Scan for the cell matching the given text and deliver its [x, y] coordinate at center. 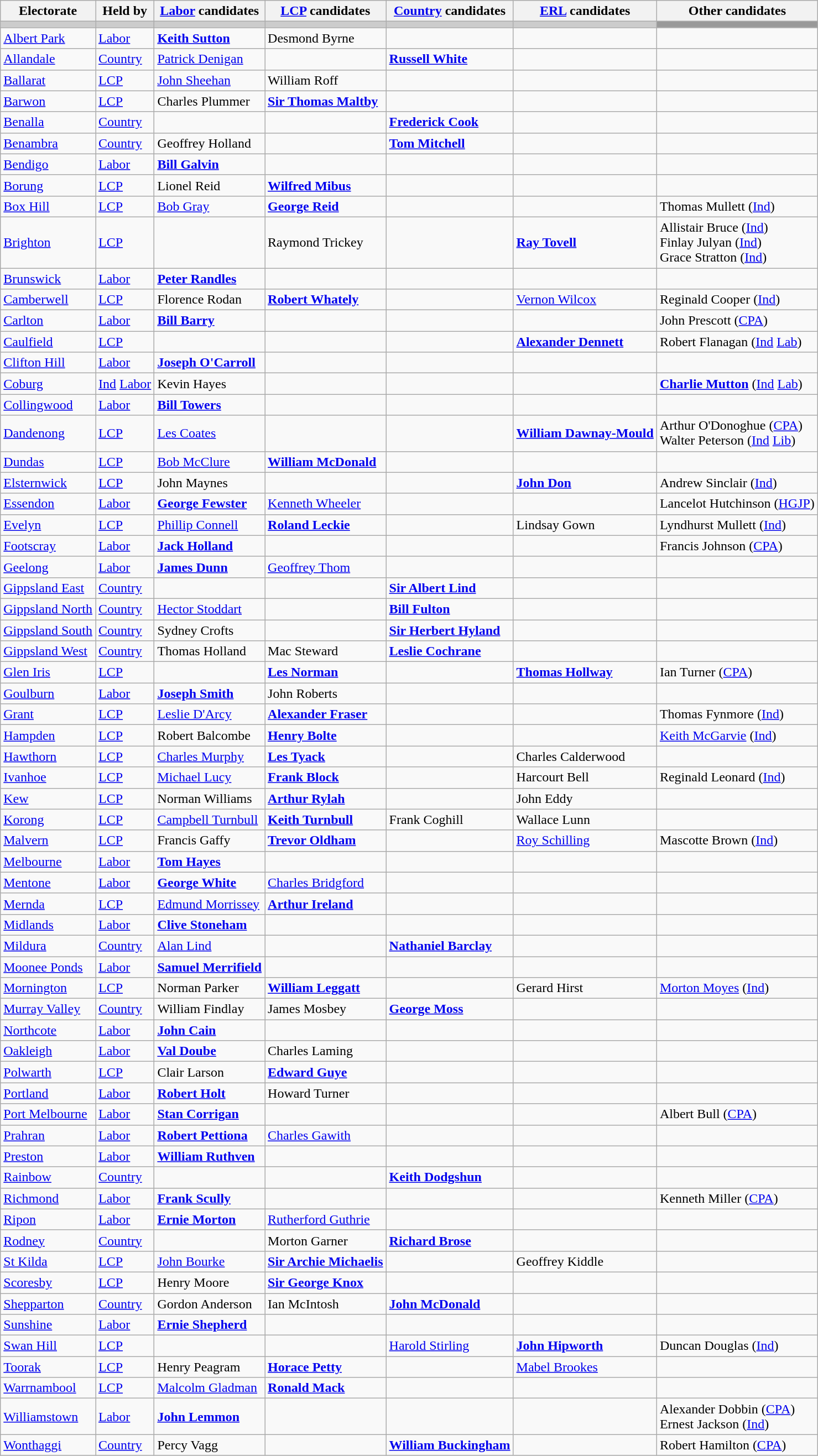
Country candidates [450, 11]
Robert Flanagan (Ind Lab) [737, 342]
Edmund Morrissey [210, 904]
Charlie Mutton (Ind Lab) [737, 384]
Swan Hill [48, 1346]
Keith Sutton [210, 38]
William McDonald [325, 462]
Bob Gray [210, 206]
George Fewster [210, 504]
Bill Barry [210, 321]
Barwon [48, 101]
Keith Turnbull [325, 820]
Henry Moore [210, 1282]
Brighton [48, 242]
Thomas Holland [210, 651]
Mornington [48, 988]
Kenneth Miller (CPA) [737, 1198]
John Don [585, 483]
Warrnambool [48, 1388]
Glen Iris [48, 672]
Norman Parker [210, 988]
Evelyn [48, 525]
William Findlay [210, 1009]
Allistair Bruce (Ind) Finlay Julyan (Ind) Grace Stratton (Ind) [737, 242]
John Roberts [325, 693]
Arthur Rylah [325, 799]
Percy Vagg [210, 1445]
Scoresby [48, 1282]
Hawthorn [48, 756]
Clive Stoneham [210, 925]
Gippsland North [48, 609]
Camberwell [48, 300]
Robert Whately [325, 300]
ERL candidates [585, 11]
Thomas Fynmore (Ind) [737, 714]
Robert Holt [210, 1093]
Howard Turner [325, 1093]
Lyndhurst Mullett (Ind) [737, 525]
Keith McGarvie (Ind) [737, 735]
Benalla [48, 122]
Lancelot Hutchinson (HGJP) [737, 504]
Nathaniel Barclay [450, 946]
Rainbow [48, 1177]
Geoffrey Kiddle [585, 1261]
Ray Tovell [585, 242]
Arthur Ireland [325, 904]
John McDonald [450, 1303]
Francis Johnson (CPA) [737, 546]
Dundas [48, 462]
Ernie Shepherd [210, 1325]
Albert Park [48, 38]
Robert Balcombe [210, 735]
Carlton [48, 321]
James Dunn [210, 567]
Mascotte Brown (Ind) [737, 841]
William Leggatt [325, 988]
Mac Steward [325, 651]
Caulfield [48, 342]
Gerard Hirst [585, 988]
Ind Labor [124, 384]
Robert Pettiona [210, 1135]
Goulburn [48, 693]
Patrick Denigan [210, 59]
Alexander Dennett [585, 342]
Williamstown [48, 1417]
Gippsland East [48, 588]
John Bourke [210, 1261]
Les Norman [325, 672]
LCP candidates [325, 11]
Les Tyack [325, 756]
Albert Bull (CPA) [737, 1114]
Samuel Merrifield [210, 967]
Coburg [48, 384]
Roland Leckie [325, 525]
Charles Murphy [210, 756]
Wilfred Mibus [325, 185]
Sir Archie Michaelis [325, 1261]
Malcolm Gladman [210, 1388]
George Reid [325, 206]
Allandale [48, 59]
Morton Moyes (Ind) [737, 988]
John Prescott (CPA) [737, 321]
Grant [48, 714]
Stan Corrigan [210, 1114]
Henry Bolte [325, 735]
Thomas Mullett (Ind) [737, 206]
John Maynes [210, 483]
Morton Garner [325, 1240]
Thomas Hollway [585, 672]
Kevin Hayes [210, 384]
Harcourt Bell [585, 777]
Joseph Smith [210, 693]
Brunswick [48, 278]
Rodney [48, 1240]
Wallace Lunn [585, 820]
Ian Turner (CPA) [737, 672]
Sir George Knox [325, 1282]
Held by [124, 11]
Ronald Mack [325, 1388]
Norman Williams [210, 799]
Desmond Byrne [325, 38]
Duncan Douglas (Ind) [737, 1346]
Geoffrey Holland [210, 143]
Ballarat [48, 80]
John Eddy [585, 799]
Frederick Cook [450, 122]
Essendon [48, 504]
Clifton Hill [48, 363]
Francis Gaffy [210, 841]
Korong [48, 820]
Gippsland South [48, 630]
Peter Randles [210, 278]
Les Coates [210, 434]
Val Doube [210, 1051]
Shepparton [48, 1303]
Sir Albert Lind [450, 588]
Frank Block [325, 777]
Sir Herbert Hyland [450, 630]
Ian McIntosh [325, 1303]
Port Melbourne [48, 1114]
Box Hill [48, 206]
Northcote [48, 1030]
Charles Gawith [325, 1135]
Rutherford Guthrie [325, 1219]
Elsternwick [48, 483]
Murray Valley [48, 1009]
Andrew Sinclair (Ind) [737, 483]
Tom Mitchell [450, 143]
Charles Laming [325, 1051]
Leslie Cochrane [450, 651]
Oakleigh [48, 1051]
Campbell Turnbull [210, 820]
Midlands [48, 925]
Frank Coghill [450, 820]
Benambra [48, 143]
Toorak [48, 1367]
Henry Peagram [210, 1367]
Keith Dodgshun [450, 1177]
Richmond [48, 1198]
Roy Schilling [585, 841]
Mentone [48, 883]
Preston [48, 1156]
Russell White [450, 59]
Charles Plummer [210, 101]
Edward Guye [325, 1072]
Lindsay Gown [585, 525]
Footscray [48, 546]
Frank Scully [210, 1198]
St Kilda [48, 1261]
John Hipworth [585, 1346]
Ernie Morton [210, 1219]
Collingwood [48, 405]
Sydney Crofts [210, 630]
Bill Towers [210, 405]
Jack Holland [210, 546]
Gippsland West [48, 651]
Hector Stoddart [210, 609]
Phillip Connell [210, 525]
Harold Stirling [450, 1346]
Hampden [48, 735]
Kenneth Wheeler [325, 504]
Wonthaggi [48, 1445]
George White [210, 883]
Horace Petty [325, 1367]
Polwarth [48, 1072]
Leslie D'Arcy [210, 714]
Reginald Cooper (Ind) [737, 300]
Charles Calderwood [585, 756]
Mabel Brookes [585, 1367]
Sunshine [48, 1325]
William Buckingham [450, 1445]
Bill Fulton [450, 609]
John Cain [210, 1030]
Bob McClure [210, 462]
Arthur O'Donoghue (CPA) Walter Peterson (Ind Lib) [737, 434]
Prahran [48, 1135]
Florence Rodan [210, 300]
Clair Larson [210, 1072]
Labor candidates [210, 11]
Mernda [48, 904]
Other candidates [737, 11]
William Roff [325, 80]
John Sheehan [210, 80]
Geoffrey Thom [325, 567]
Trevor Oldham [325, 841]
Alexander Dobbin (CPA) Ernest Jackson (Ind) [737, 1417]
Michael Lucy [210, 777]
Mildura [48, 946]
James Mosbey [325, 1009]
Ivanhoe [48, 777]
Ripon [48, 1219]
Vernon Wilcox [585, 300]
Lionel Reid [210, 185]
William Ruthven [210, 1156]
Alan Lind [210, 946]
William Dawnay-Mould [585, 434]
Robert Hamilton (CPA) [737, 1445]
Kew [48, 799]
Alexander Fraser [325, 714]
Joseph O'Carroll [210, 363]
Borung [48, 185]
Melbourne [48, 862]
John Lemmon [210, 1417]
Reginald Leonard (Ind) [737, 777]
Bendigo [48, 164]
Portland [48, 1093]
Dandenong [48, 434]
Malvern [48, 841]
Tom Hayes [210, 862]
Geelong [48, 567]
George Moss [450, 1009]
Electorate [48, 11]
Moonee Ponds [48, 967]
Sir Thomas Maltby [325, 101]
Raymond Trickey [325, 242]
Richard Brose [450, 1240]
Bill Galvin [210, 164]
Gordon Anderson [210, 1303]
Charles Bridgford [325, 883]
